From the cell containing the given text, extract its center point as (X, Y) coordinate. 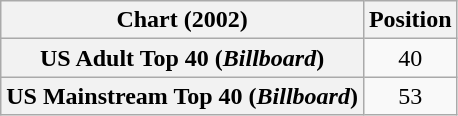
Chart (2002) (182, 20)
US Adult Top 40 (Billboard) (182, 58)
53 (410, 96)
Position (410, 20)
US Mainstream Top 40 (Billboard) (182, 96)
40 (410, 58)
